Output the [X, Y] coordinate of the center of the cell containing the given text.  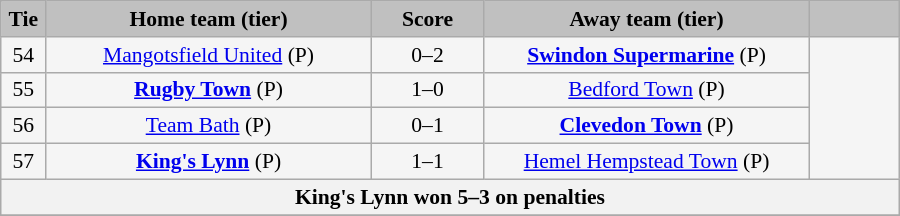
Tie [24, 19]
0–1 [427, 126]
Home team (tier) [209, 19]
King's Lynn (P) [209, 162]
Team Bath (P) [209, 126]
Bedford Town (P) [647, 90]
1–0 [427, 90]
Score [427, 19]
Mangotsfield United (P) [209, 55]
0–2 [427, 55]
56 [24, 126]
Rugby Town (P) [209, 90]
55 [24, 90]
Hemel Hempstead Town (P) [647, 162]
57 [24, 162]
Away team (tier) [647, 19]
54 [24, 55]
Swindon Supermarine (P) [647, 55]
Clevedon Town (P) [647, 126]
King's Lynn won 5–3 on penalties [450, 197]
1–1 [427, 162]
